Find where the given text appears and provide that cell's center as [x, y] coordinate. 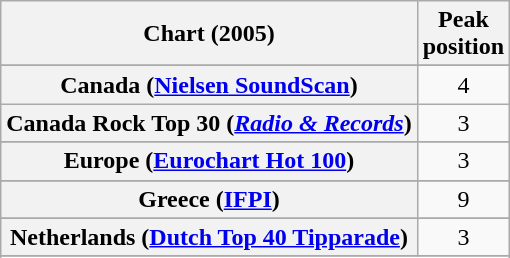
Peakposition [463, 34]
Canada Rock Top 30 (Radio & Records) [209, 123]
Greece (IFPI) [209, 199]
4 [463, 85]
Netherlands (Dutch Top 40 Tipparade) [209, 237]
9 [463, 199]
Europe (Eurochart Hot 100) [209, 161]
Chart (2005) [209, 34]
Canada (Nielsen SoundScan) [209, 85]
